Capture the cell that displays the provided text and extract its (x, y) central coordinate. 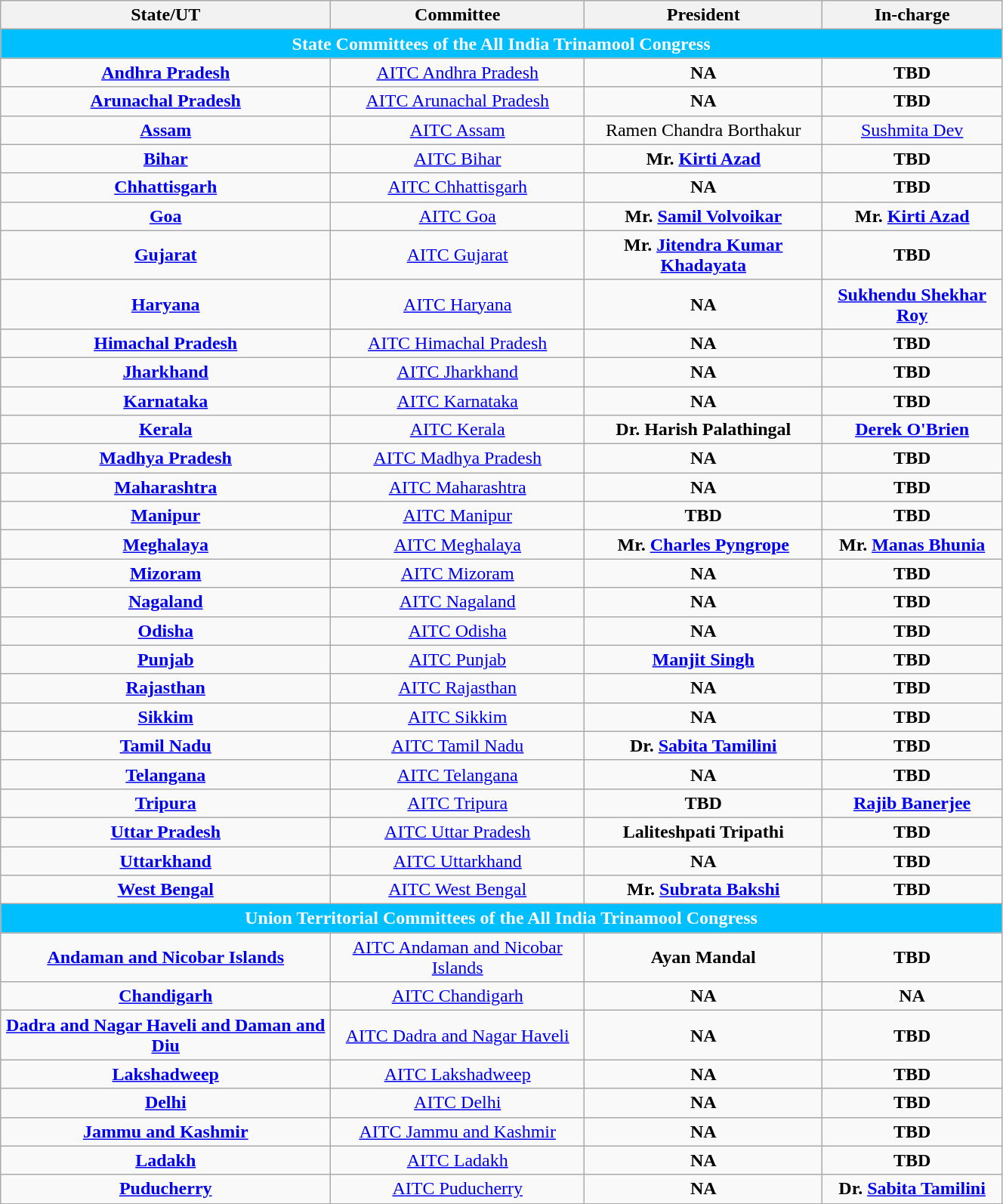
AITC Delhi (458, 1103)
AITC Nagaland (458, 602)
Rajasthan (166, 688)
AITC Jammu and Kashmir (458, 1131)
Andaman and Nicobar Islands (166, 958)
AITC Puducherry (458, 1189)
AITC Karnataka (458, 401)
AITC West Bengal (458, 890)
Rajib Banerjee (912, 803)
Mr. Subrata Bakshi (704, 890)
Ramen Chandra Borthakur (704, 130)
AITC Jharkhand (458, 372)
Telangana (166, 774)
Mr. Manas Bhunia (912, 545)
Sukhendu Shekhar Roy (912, 304)
Karnataka (166, 401)
AITC Mizoram (458, 573)
Uttarkhand (166, 860)
Bihar (166, 159)
Punjab (166, 659)
Gujarat (166, 255)
Tamil Nadu (166, 746)
Maharashtra (166, 487)
In-charge (912, 15)
Sikkim (166, 717)
Himachal Pradesh (166, 343)
AITC Kerala (458, 430)
Delhi (166, 1103)
Ladakh (166, 1160)
Derek O'Brien (912, 430)
State Committees of the All India Trinamool Congress (501, 44)
Manjit Singh (704, 659)
AITC Rajasthan (458, 688)
Dr. Harish Palathingal (704, 430)
Mr. Charles Pyngrope (704, 545)
Chhattisgarh (166, 187)
Chandigarh (166, 996)
AITC Andaman and Nicobar Islands (458, 958)
AITC Uttar Pradesh (458, 832)
Mr. Jitendra Kumar Khadayata (704, 255)
Goa (166, 216)
AITC Maharashtra (458, 487)
Union Territorial Committees of the All India Trinamool Congress (501, 918)
Sushmita Dev (912, 130)
AITC Uttarkhand (458, 860)
Mizoram (166, 573)
AITC Bihar (458, 159)
West Bengal (166, 890)
Lakshadweep (166, 1074)
AITC Gujarat (458, 255)
AITC Ladakh (458, 1160)
AITC Chandigarh (458, 996)
Dadra and Nagar Haveli and Daman and Diu (166, 1035)
Mr. Samil Volvoikar (704, 216)
AITC Manipur (458, 516)
Kerala (166, 430)
Tripura (166, 803)
AITC Himachal Pradesh (458, 343)
AITC Goa (458, 216)
Odisha (166, 631)
Uttar Pradesh (166, 832)
Committee (458, 15)
Arunachal Pradesh (166, 101)
AITC Tripura (458, 803)
AITC Meghalaya (458, 545)
AITC Sikkim (458, 717)
Haryana (166, 304)
Madhya Pradesh (166, 458)
President (704, 15)
AITC Arunachal Pradesh (458, 101)
AITC Haryana (458, 304)
AITC Telangana (458, 774)
Puducherry (166, 1189)
AITC Dadra and Nagar Haveli (458, 1035)
AITC Chhattisgarh (458, 187)
AITC Punjab (458, 659)
AITC Assam (458, 130)
Laliteshpati Tripathi (704, 832)
AITC Andhra Pradesh (458, 73)
Andhra Pradesh (166, 73)
AITC Tamil Nadu (458, 746)
Ayan Mandal (704, 958)
Jammu and Kashmir (166, 1131)
Meghalaya (166, 545)
AITC Lakshadweep (458, 1074)
Jharkhand (166, 372)
Manipur (166, 516)
AITC Madhya Pradesh (458, 458)
Assam (166, 130)
Nagaland (166, 602)
AITC Odisha (458, 631)
State/UT (166, 15)
